Extract the [X, Y] coordinate from the center of the cell holding the provided text.  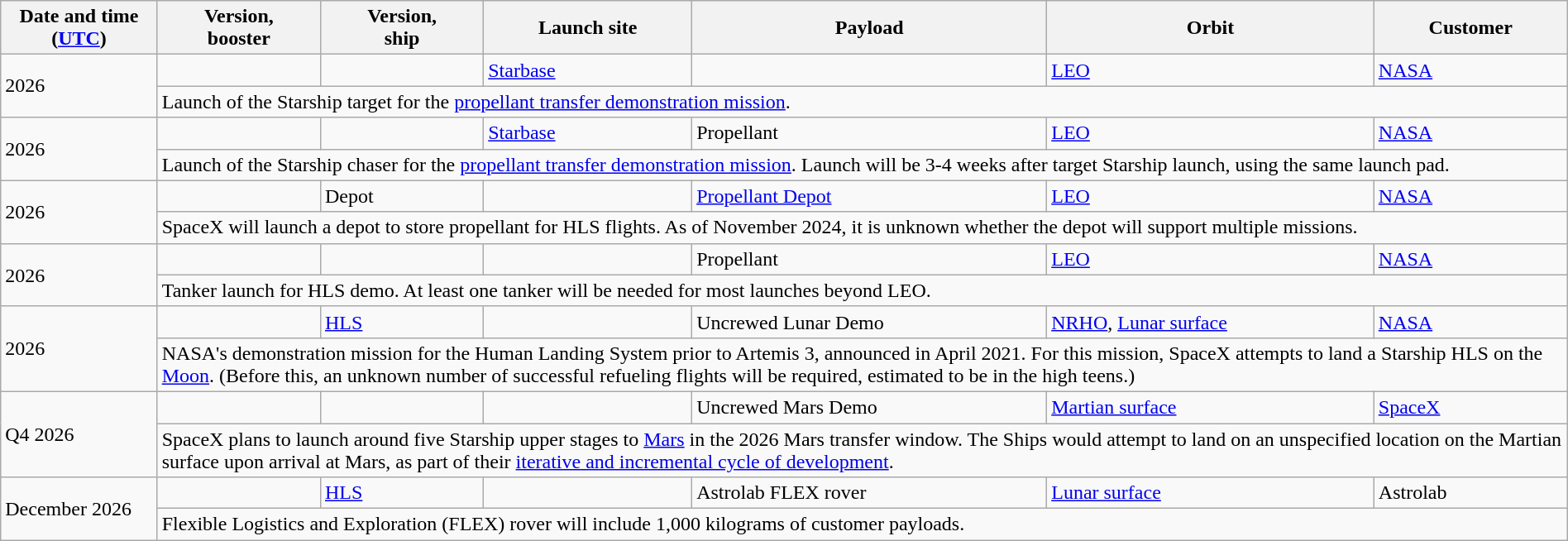
Flexible Logistics and Exploration (FLEX) rover will include 1,000 kilograms of customer payloads. [862, 524]
Lunar surface [1211, 493]
Launch of the Starship target for the propellant transfer demonstration mission. [862, 102]
Tanker launch for HLS demo. At least one tanker will be needed for most launches beyond LEO. [862, 290]
Version,ship [402, 28]
NRHO, Lunar surface [1211, 322]
Customer [1470, 28]
Uncrewed Mars Demo [870, 407]
Version,booster [238, 28]
Martian surface [1211, 407]
SpaceX will launch a depot to store propellant for HLS flights. As of November 2024, it is unknown whether the depot will support multiple missions. [862, 227]
Date and time (UTC) [79, 28]
Astrolab FLEX rover [870, 493]
Q4 2026 [79, 433]
Depot [402, 196]
Orbit [1211, 28]
Launch site [588, 28]
SpaceX [1470, 407]
December 2026 [79, 509]
Propellant Depot [870, 196]
Uncrewed Lunar Demo [870, 322]
Astrolab [1470, 493]
Payload [870, 28]
